Scan for the cell matching the given text and deliver its (X, Y) coordinate at center. 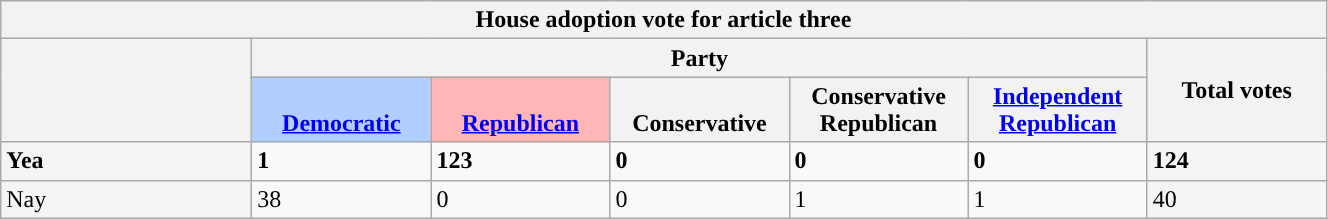
Independent Republican (1058, 110)
40 (1236, 199)
Party (700, 58)
Yea (126, 161)
38 (342, 199)
Republican (520, 110)
Nay (126, 199)
Conservative (700, 110)
124 (1236, 161)
123 (520, 161)
Conservative Republican (878, 110)
House adoption vote for article three (664, 20)
Democratic (342, 110)
Total votes (1236, 90)
